Provide the (x, y) coordinate of the cell's center where the given text is located.  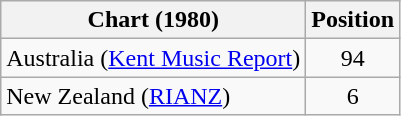
6 (353, 96)
Australia (Kent Music Report) (154, 58)
Chart (1980) (154, 20)
New Zealand (RIANZ) (154, 96)
Position (353, 20)
94 (353, 58)
